Determine the (X, Y) coordinate at the center of the cell enclosing the given text.  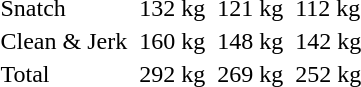
148 kg (250, 41)
160 kg (172, 41)
